Output the (X, Y) coordinate of the center of the cell containing the given text.  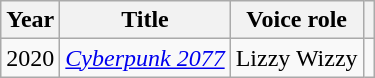
2020 (30, 58)
Voice role (296, 20)
Year (30, 20)
Title (145, 20)
Lizzy Wizzy (296, 58)
Cyberpunk 2077 (145, 58)
